Locate the cell with the specified text and output its (x, y) center coordinate. 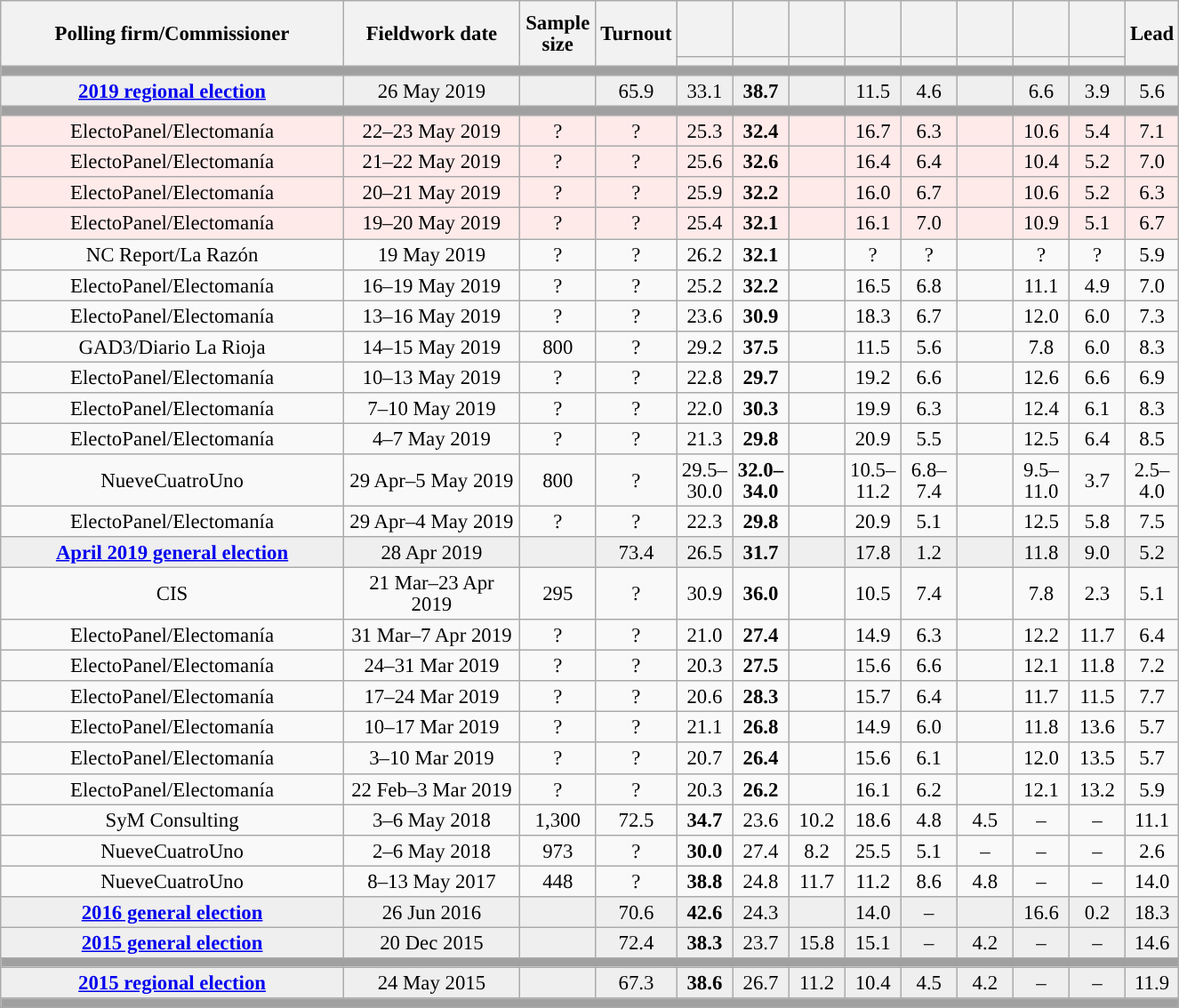
26 May 2019 (431, 91)
25.4 (704, 224)
15.1 (873, 942)
31 Mar–7 Apr 2019 (431, 635)
20.7 (704, 759)
25.3 (704, 132)
16–19 May 2019 (431, 284)
22 Feb–3 Mar 2019 (431, 789)
16.6 (1040, 912)
20 Dec 2015 (431, 942)
16.7 (873, 132)
4–7 May 2019 (431, 439)
25.2 (704, 284)
17.8 (873, 553)
CIS (172, 594)
25.6 (704, 162)
25.9 (704, 194)
6.8 (928, 284)
26 Jun 2016 (431, 912)
1.2 (928, 553)
973 (557, 850)
73.4 (637, 553)
Turnout (637, 34)
21–22 May 2019 (431, 162)
1,300 (557, 820)
25.5 (873, 850)
8–13 May 2017 (431, 882)
26.8 (761, 727)
72.4 (637, 942)
15.8 (816, 942)
2–6 May 2018 (431, 850)
19.9 (873, 409)
12.4 (1040, 409)
20–21 May 2019 (431, 194)
448 (557, 882)
12.6 (1040, 377)
2.5–4.0 (1152, 480)
3.9 (1097, 91)
29 Apr–5 May 2019 (431, 480)
32.4 (761, 132)
9.0 (1097, 553)
33.1 (704, 91)
8.2 (816, 850)
24–31 Mar 2019 (431, 667)
65.9 (637, 91)
15.7 (873, 697)
11.9 (1152, 983)
GAD3/Diario La Rioja (172, 347)
22.0 (704, 409)
23.7 (761, 942)
29.7 (761, 377)
2015 regional election (172, 983)
10–17 Mar 2019 (431, 727)
37.5 (761, 347)
7.1 (1152, 132)
2.6 (1152, 850)
7.5 (1152, 521)
5.5 (928, 439)
22.8 (704, 377)
4.9 (1097, 284)
5.8 (1097, 521)
13.2 (1097, 789)
8.6 (928, 882)
7–10 May 2019 (431, 409)
29 Apr–4 May 2019 (431, 521)
21.3 (704, 439)
Sample size (557, 34)
3–10 Mar 2019 (431, 759)
3–6 May 2018 (431, 820)
20.6 (704, 697)
24.8 (761, 882)
Lead (1152, 34)
22–23 May 2019 (431, 132)
14–15 May 2019 (431, 347)
30.3 (761, 409)
21.0 (704, 635)
6.9 (1152, 377)
14.6 (1152, 942)
13.6 (1097, 727)
9.5–11.0 (1040, 480)
2.3 (1097, 594)
10.5 (873, 594)
4.6 (928, 91)
21 Mar–23 Apr 2019 (431, 594)
10–13 May 2019 (431, 377)
12.2 (1040, 635)
21.1 (704, 727)
16.4 (873, 162)
5.4 (1097, 132)
10.9 (1040, 224)
70.6 (637, 912)
26.7 (761, 983)
16.5 (873, 284)
26.4 (761, 759)
38.7 (761, 91)
28 Apr 2019 (431, 553)
28.3 (761, 697)
24.3 (761, 912)
2016 general election (172, 912)
SyM Consulting (172, 820)
42.6 (704, 912)
3.7 (1097, 480)
32.6 (761, 162)
26.5 (704, 553)
10.5–11.2 (873, 480)
16.0 (873, 194)
34.7 (704, 820)
6.8–7.4 (928, 480)
19.2 (873, 377)
19–20 May 2019 (431, 224)
0.2 (1097, 912)
29.5–30.0 (704, 480)
295 (557, 594)
7.7 (1152, 697)
72.5 (637, 820)
38.3 (704, 942)
22.3 (704, 521)
13.5 (1097, 759)
67.3 (637, 983)
13–16 May 2019 (431, 316)
17–24 Mar 2019 (431, 697)
April 2019 general election (172, 553)
7.3 (1152, 316)
29.2 (704, 347)
27.5 (761, 667)
Fieldwork date (431, 34)
38.6 (704, 983)
38.8 (704, 882)
Polling firm/Commissioner (172, 34)
19 May 2019 (431, 254)
31.7 (761, 553)
8.5 (1152, 439)
36.0 (761, 594)
7.4 (928, 594)
30.0 (704, 850)
2015 general election (172, 942)
NC Report/La Razón (172, 254)
7.2 (1152, 667)
2019 regional election (172, 91)
24 May 2015 (431, 983)
32.0–34.0 (761, 480)
6.2 (928, 789)
10.2 (816, 820)
18.6 (873, 820)
